Capture the cell that displays the provided text and extract its [X, Y] central coordinate. 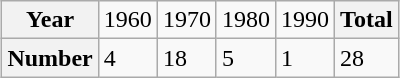
4 [128, 58]
18 [186, 58]
1990 [304, 20]
28 [367, 58]
5 [246, 58]
1970 [186, 20]
Number [50, 58]
Year [50, 20]
1980 [246, 20]
Total [367, 20]
1 [304, 58]
1960 [128, 20]
